Detect which cell encompasses the target text, then output its [x, y] center coordinate. 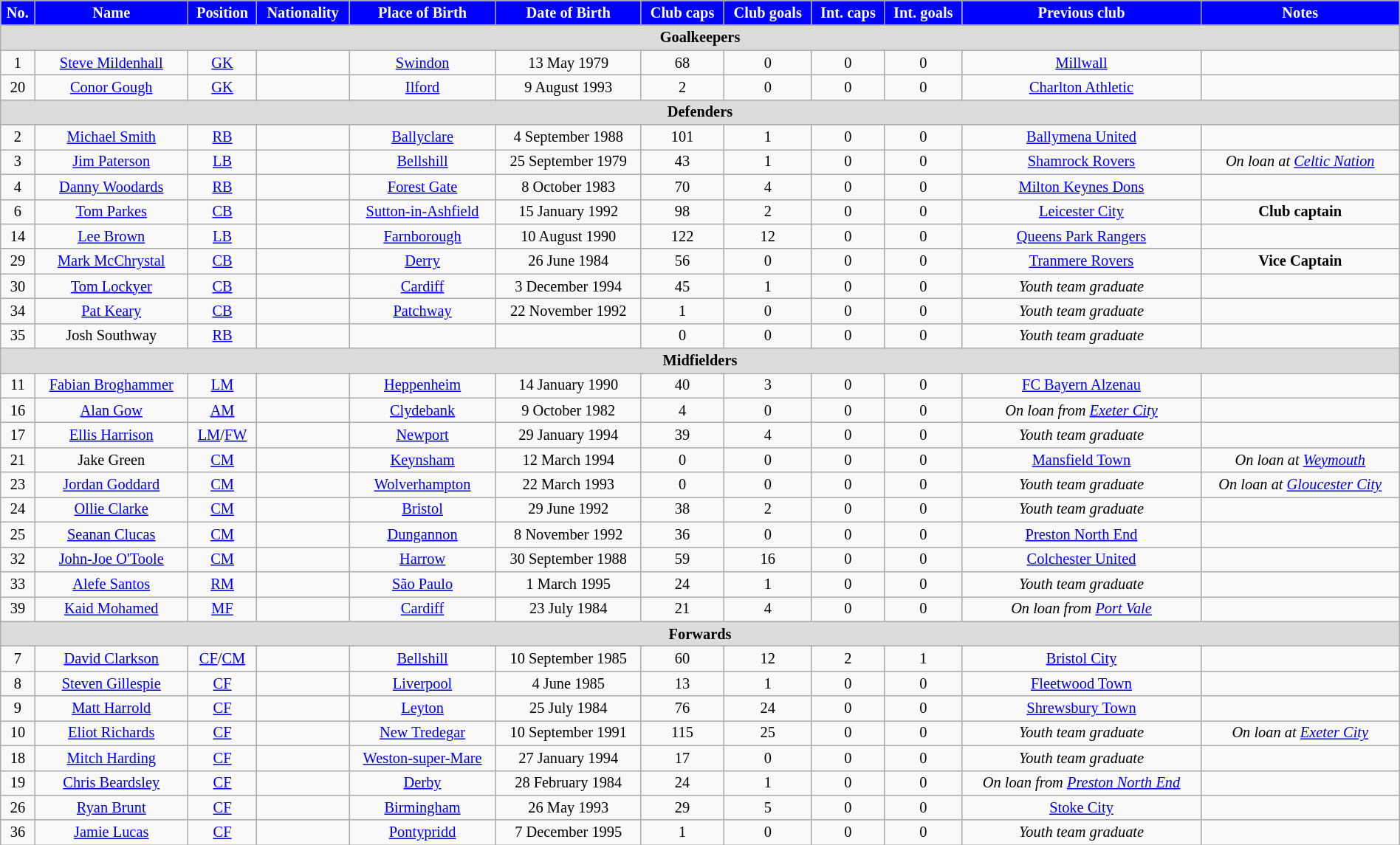
Birmingham [422, 807]
On loan at Gloucester City [1300, 485]
Conor Gough [111, 87]
Patchway [422, 311]
No. [18, 13]
115 [682, 733]
Matt Harrold [111, 708]
Eliot Richards [111, 733]
Queens Park Rangers [1081, 236]
Tom Parkes [111, 212]
26 June 1984 [569, 261]
Club caps [682, 13]
11 [18, 385]
22 November 1992 [569, 311]
Tranmere Rovers [1081, 261]
60 [682, 658]
Place of Birth [422, 13]
Milton Keynes Dons [1081, 187]
29 January 1994 [569, 435]
Alan Gow [111, 410]
Harrow [422, 559]
LM/FW [222, 435]
Stoke City [1081, 807]
26 [18, 807]
Swindon [422, 63]
7 December 1995 [569, 832]
On loan at Weymouth [1300, 460]
Vice Captain [1300, 261]
Ollie Clarke [111, 509]
Forest Gate [422, 187]
29 June 1992 [569, 509]
19 [18, 783]
John-Joe O'Toole [111, 559]
Club goals [768, 13]
Kaid Mohamed [111, 609]
On loan from Exeter City [1081, 410]
10 [18, 733]
Jake Green [111, 460]
Ellis Harrison [111, 435]
Mark McChrystal [111, 261]
40 [682, 385]
Derry [422, 261]
Liverpool [422, 683]
6 [18, 212]
5 [768, 807]
8 November 1992 [569, 534]
Midfielders [700, 361]
Jim Paterson [111, 162]
Sutton-in-Ashfield [422, 212]
12 March 1994 [569, 460]
Dungannon [422, 534]
76 [682, 708]
30 [18, 286]
LM [222, 385]
Michael Smith [111, 137]
25 July 1984 [569, 708]
Leicester City [1081, 212]
Notes [1300, 13]
MF [222, 609]
Defenders [700, 112]
9 October 1982 [569, 410]
23 [18, 485]
Pat Keary [111, 311]
4 September 1988 [569, 137]
Preston North End [1081, 534]
18 [18, 758]
9 [18, 708]
Millwall [1081, 63]
14 January 1990 [569, 385]
10 September 1985 [569, 658]
New Tredegar [422, 733]
22 March 1993 [569, 485]
33 [18, 584]
98 [682, 212]
Keynsham [422, 460]
CF/CM [222, 658]
13 May 1979 [569, 63]
56 [682, 261]
4 June 1985 [569, 683]
On loan from Preston North End [1081, 783]
São Paulo [422, 584]
On loan from Port Vale [1081, 609]
Int. caps [848, 13]
Tom Lockyer [111, 286]
Alefe Santos [111, 584]
Fabian Broghammer [111, 385]
Fleetwood Town [1081, 683]
Shrewsbury Town [1081, 708]
RM [222, 584]
Leyton [422, 708]
34 [18, 311]
Goalkeepers [700, 38]
68 [682, 63]
35 [18, 336]
Bristol City [1081, 658]
Heppenheim [422, 385]
Club captain [1300, 212]
David Clarkson [111, 658]
AM [222, 410]
30 September 1988 [569, 559]
Charlton Athletic [1081, 87]
Mansfield Town [1081, 460]
On loan at Celtic Nation [1300, 162]
Nationality [303, 13]
Previous club [1081, 13]
Forwards [700, 634]
Mitch Harding [111, 758]
On loan at Exeter City [1300, 733]
Danny Woodards [111, 187]
59 [682, 559]
8 October 1983 [569, 187]
Steve Mildenhall [111, 63]
26 May 1993 [569, 807]
Ilford [422, 87]
38 [682, 509]
45 [682, 286]
1 March 1995 [569, 584]
10 August 1990 [569, 236]
3 December 1994 [569, 286]
101 [682, 137]
Derby [422, 783]
Position [222, 13]
Jamie Lucas [111, 832]
Seanan Clucas [111, 534]
Ryan Brunt [111, 807]
Bristol [422, 509]
Pontypridd [422, 832]
Josh Southway [111, 336]
13 [682, 683]
25 September 1979 [569, 162]
FC Bayern Alzenau [1081, 385]
Newport [422, 435]
Date of Birth [569, 13]
Weston-super-Mare [422, 758]
Ballymena United [1081, 137]
23 July 1984 [569, 609]
Clydebank [422, 410]
27 January 1994 [569, 758]
20 [18, 87]
Int. goals [923, 13]
43 [682, 162]
Name [111, 13]
14 [18, 236]
10 September 1991 [569, 733]
Ballyclare [422, 137]
70 [682, 187]
Steven Gillespie [111, 683]
9 August 1993 [569, 87]
Shamrock Rovers [1081, 162]
Chris Beardsley [111, 783]
Jordan Goddard [111, 485]
32 [18, 559]
8 [18, 683]
Lee Brown [111, 236]
15 January 1992 [569, 212]
Colchester United [1081, 559]
Farnborough [422, 236]
122 [682, 236]
Wolverhampton [422, 485]
7 [18, 658]
28 February 1984 [569, 783]
